Find where the given text appears and provide that cell's center as (x, y) coordinate. 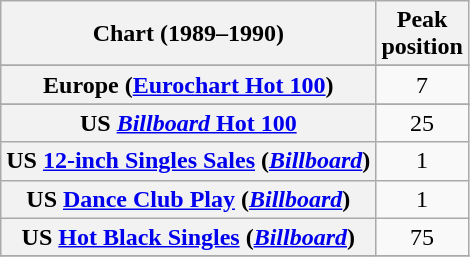
Europe (Eurochart Hot 100) (188, 85)
75 (422, 237)
US Hot Black Singles (Billboard) (188, 237)
7 (422, 85)
Chart (1989–1990) (188, 34)
US Billboard Hot 100 (188, 123)
25 (422, 123)
US Dance Club Play (Billboard) (188, 199)
US 12-inch Singles Sales (Billboard) (188, 161)
Peakposition (422, 34)
